Determine the [X, Y] coordinate at the center of the cell enclosing the given text.  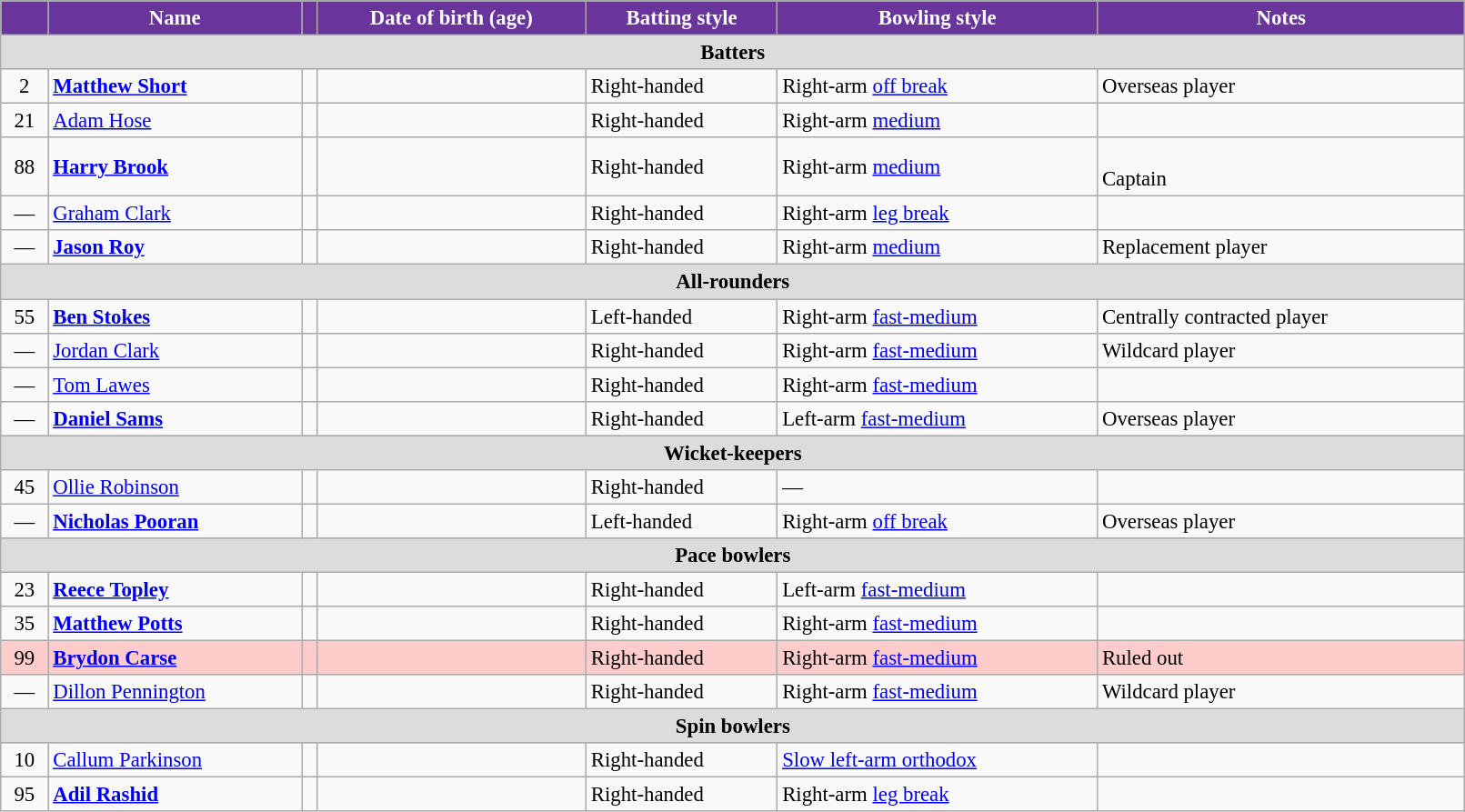
23 [25, 589]
Jordan Clark [175, 350]
Name [175, 18]
Daniel Sams [175, 418]
35 [25, 624]
Tom Lawes [175, 385]
Ben Stokes [175, 316]
Ollie Robinson [175, 487]
Captain [1281, 167]
Spin bowlers [733, 727]
Batting style [681, 18]
Ruled out [1281, 658]
Replacement player [1281, 248]
Matthew Short [175, 86]
2 [25, 86]
Adil Rashid [175, 795]
88 [25, 167]
99 [25, 658]
Slow left-arm orthodox [938, 760]
Bowling style [938, 18]
Pace bowlers [733, 556]
Adam Hose [175, 121]
All-rounders [733, 282]
45 [25, 487]
Graham Clark [175, 214]
55 [25, 316]
Dillon Pennington [175, 692]
21 [25, 121]
Matthew Potts [175, 624]
Date of birth (age) [451, 18]
Reece Topley [175, 589]
Batters [733, 53]
Wicket-keepers [733, 453]
Jason Roy [175, 248]
Notes [1281, 18]
Brydon Carse [175, 658]
95 [25, 795]
Nicholas Pooran [175, 521]
Callum Parkinson [175, 760]
10 [25, 760]
Harry Brook [175, 167]
Centrally contracted player [1281, 316]
